Provide the (x, y) coordinate of the cell's center where the given text is located.  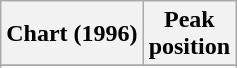
Chart (1996) (72, 34)
Peakposition (189, 34)
